Detect which cell encompasses the target text, then output its [X, Y] center coordinate. 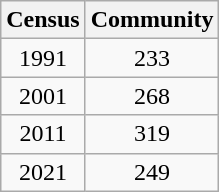
319 [152, 134]
2011 [43, 134]
2021 [43, 172]
249 [152, 172]
1991 [43, 58]
Census [43, 20]
Community [152, 20]
233 [152, 58]
268 [152, 96]
2001 [43, 96]
